Locate the cell with the specified text and output its [X, Y] center coordinate. 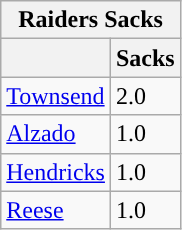
Townsend [56, 96]
Sacks [145, 58]
Alzado [56, 134]
Reese [56, 210]
Hendricks [56, 172]
2.0 [145, 96]
Raiders Sacks [90, 20]
